Determine the [X, Y] coordinate at the center of the cell enclosing the given text.  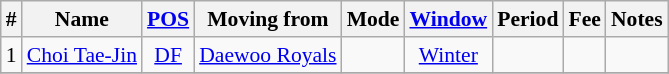
Winter [448, 55]
Name [82, 19]
Moving from [268, 19]
Mode [374, 19]
1 [12, 55]
# [12, 19]
Notes [637, 19]
POS [168, 19]
Daewoo Royals [268, 55]
Window [448, 19]
Period [528, 19]
Fee [584, 19]
DF [168, 55]
Choi Tae-Jin [82, 55]
